For the text-containing cell, return its midpoint in (X, Y) coordinate format. 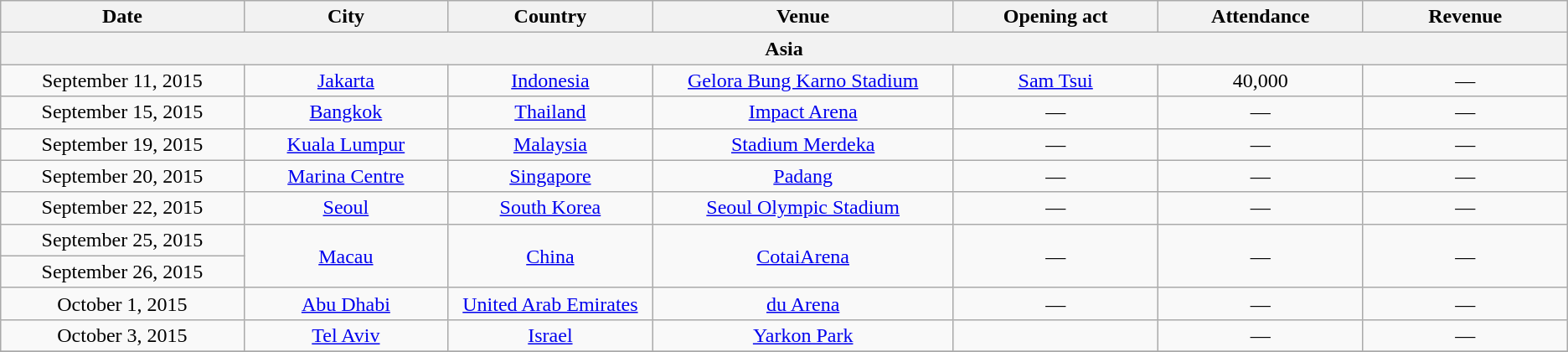
Jakarta (346, 80)
Impact Arena (802, 112)
Seoul (346, 208)
Seoul Olympic Stadium (802, 208)
Yarkon Park (802, 335)
Tel Aviv (346, 335)
October 1, 2015 (122, 303)
Country (550, 17)
City (346, 17)
September 19, 2015 (122, 144)
Bangkok (346, 112)
Marina Centre (346, 176)
CotaiArena (802, 256)
Venue (802, 17)
Malaysia (550, 144)
Attendance (1260, 17)
Israel (550, 335)
September 20, 2015 (122, 176)
United Arab Emirates (550, 303)
September 26, 2015 (122, 272)
September 25, 2015 (122, 240)
Opening act (1055, 17)
Date (122, 17)
du Arena (802, 303)
September 11, 2015 (122, 80)
Revenue (1465, 17)
Kuala Lumpur (346, 144)
Thailand (550, 112)
40,000 (1260, 80)
Macau (346, 256)
Abu Dhabi (346, 303)
Sam Tsui (1055, 80)
September 15, 2015 (122, 112)
October 3, 2015 (122, 335)
Singapore (550, 176)
Gelora Bung Karno Stadium (802, 80)
Indonesia (550, 80)
September 22, 2015 (122, 208)
South Korea (550, 208)
Stadium Merdeka (802, 144)
Asia (784, 49)
China (550, 256)
Padang (802, 176)
